For the text-containing cell, return its midpoint in [x, y] coordinate format. 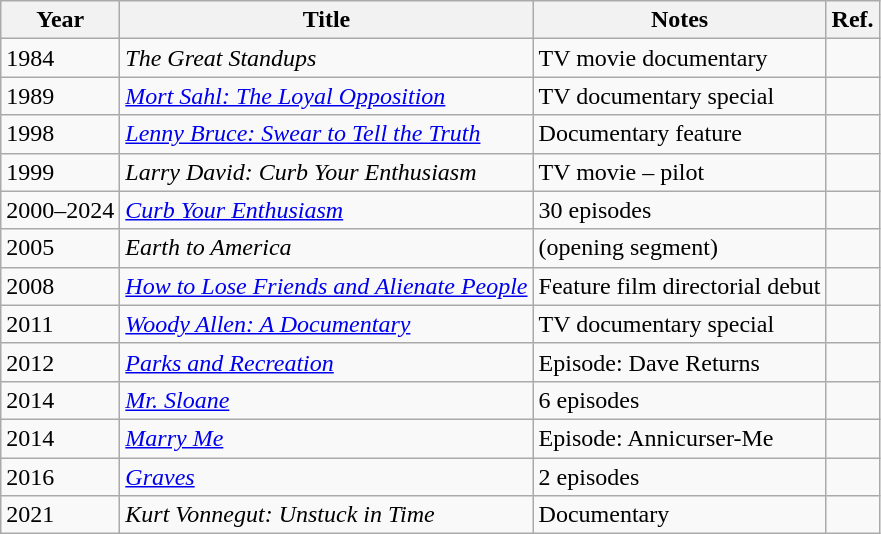
Curb Your Enthusiasm [326, 210]
Mr. Sloane [326, 400]
2008 [60, 286]
Marry Me [326, 438]
1999 [60, 172]
Year [60, 20]
6 episodes [680, 400]
2 episodes [680, 477]
Feature film directorial debut [680, 286]
2005 [60, 248]
2012 [60, 362]
Episode: Dave Returns [680, 362]
1998 [60, 134]
Documentary feature [680, 134]
Lenny Bruce: Swear to Tell the Truth [326, 134]
30 episodes [680, 210]
Parks and Recreation [326, 362]
The Great Standups [326, 58]
2016 [60, 477]
Larry David: Curb Your Enthusiasm [326, 172]
Title [326, 20]
2000–2024 [60, 210]
Notes [680, 20]
Ref. [852, 20]
Woody Allen: A Documentary [326, 324]
TV movie – pilot [680, 172]
Earth to America [326, 248]
How to Lose Friends and Alienate People [326, 286]
TV movie documentary [680, 58]
Episode: Annicurser-Me [680, 438]
Documentary [680, 515]
1989 [60, 96]
2021 [60, 515]
1984 [60, 58]
2011 [60, 324]
Graves [326, 477]
(opening segment) [680, 248]
Mort Sahl: The Loyal Opposition [326, 96]
Kurt Vonnegut: Unstuck in Time [326, 515]
